Determine the [x, y] coordinate at the center of the cell enclosing the given text.  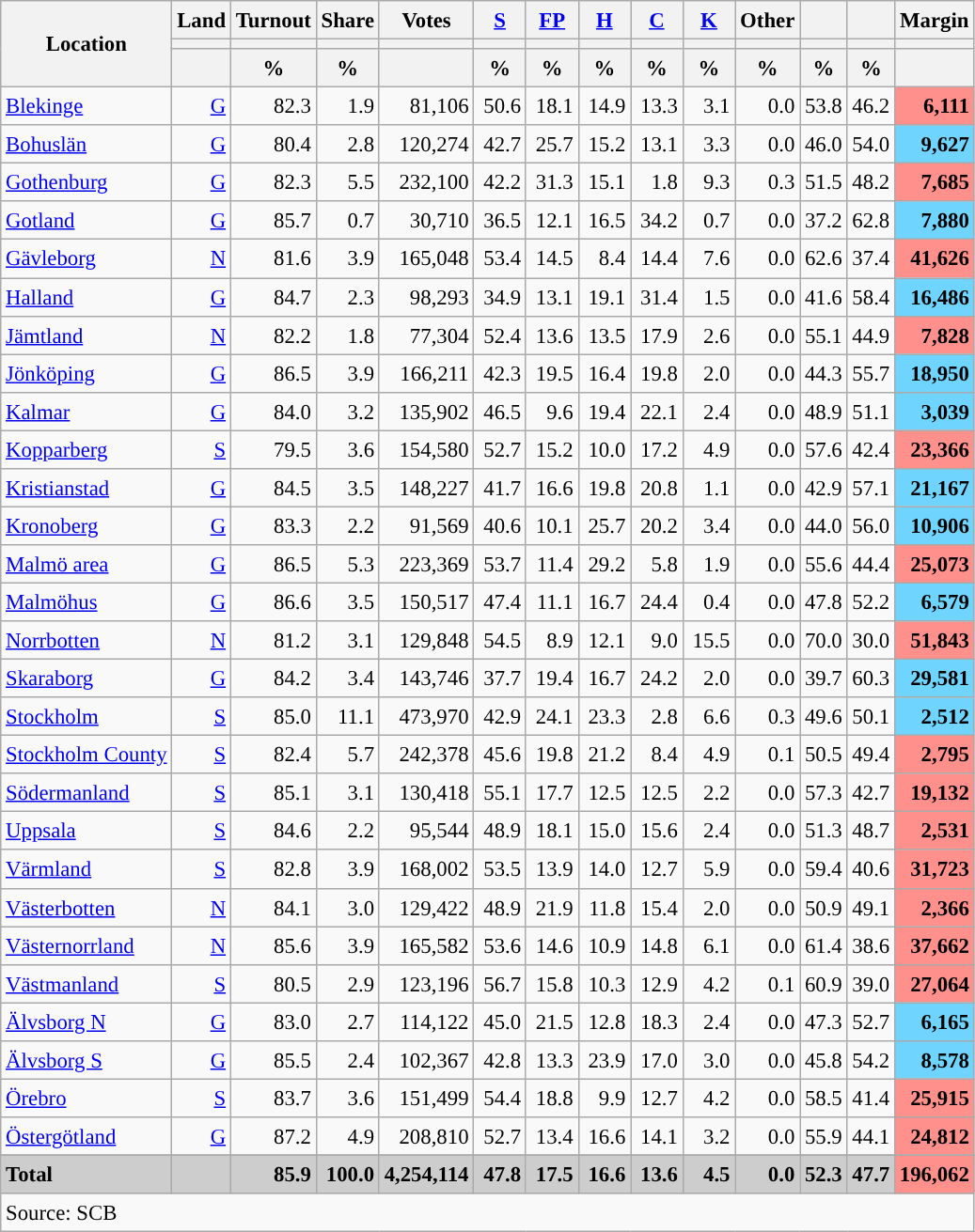
14.6 [552, 945]
7.6 [709, 259]
47.3 [824, 1022]
82.8 [273, 870]
2,512 [935, 716]
Other [767, 21]
135,902 [426, 412]
165,582 [426, 945]
10.3 [605, 983]
6,165 [935, 1022]
31.3 [552, 182]
5.8 [657, 564]
0.4 [709, 601]
51.3 [824, 831]
9.9 [605, 1098]
166,211 [426, 374]
51,843 [935, 641]
10.0 [605, 449]
168,002 [426, 870]
48.2 [871, 182]
29.2 [605, 564]
85.7 [273, 220]
16,486 [935, 297]
Kopparberg [86, 449]
5.5 [348, 182]
39.7 [824, 678]
H [605, 21]
50.9 [824, 908]
Kalmar [86, 412]
129,848 [426, 641]
13.9 [552, 870]
196,062 [935, 1175]
83.3 [273, 526]
54.5 [500, 641]
57.6 [824, 449]
150,517 [426, 601]
1.1 [709, 489]
6,111 [935, 107]
44.4 [871, 564]
37.7 [500, 678]
47.7 [871, 1175]
42.2 [500, 182]
Malmö area [86, 564]
21.5 [552, 1022]
2,366 [935, 908]
50.1 [871, 716]
14.4 [657, 259]
14.0 [605, 870]
85.0 [273, 716]
102,367 [426, 1060]
41,626 [935, 259]
114,122 [426, 1022]
2.7 [348, 1022]
57.3 [824, 793]
24,812 [935, 1137]
17.5 [552, 1175]
19.5 [552, 374]
9.3 [709, 182]
56.7 [500, 983]
84.6 [273, 831]
2,531 [935, 831]
34.9 [500, 297]
57.1 [871, 489]
41.7 [500, 489]
77,304 [426, 335]
24.4 [657, 601]
19.1 [605, 297]
79.5 [273, 449]
14.9 [605, 107]
14.5 [552, 259]
15.5 [709, 641]
Älvsborg N [86, 1022]
44.1 [871, 1137]
98,293 [426, 297]
100.0 [348, 1175]
84.1 [273, 908]
9,627 [935, 145]
7,685 [935, 182]
51.5 [824, 182]
15.1 [605, 182]
130,418 [426, 793]
82.4 [273, 756]
45.8 [824, 1060]
Södermanland [86, 793]
Uppsala [86, 831]
21,167 [935, 489]
58.5 [824, 1098]
54.2 [871, 1060]
54.4 [500, 1098]
2,795 [935, 756]
9.6 [552, 412]
6.6 [709, 716]
18.8 [552, 1098]
42.8 [500, 1060]
208,810 [426, 1137]
52.4 [500, 335]
Land [201, 21]
Kristianstad [86, 489]
95,544 [426, 831]
Gävleborg [86, 259]
42.3 [500, 374]
30,710 [426, 220]
15.4 [657, 908]
Gothenburg [86, 182]
42.4 [871, 449]
44.9 [871, 335]
37,662 [935, 945]
38.6 [871, 945]
4,254,114 [426, 1175]
58.4 [871, 297]
15.6 [657, 831]
23.3 [605, 716]
27,064 [935, 983]
Östergötland [86, 1137]
11.4 [552, 564]
232,100 [426, 182]
59.4 [824, 870]
Västmanland [86, 983]
148,227 [426, 489]
Jämtland [86, 335]
70.0 [824, 641]
48.7 [871, 831]
37.2 [824, 220]
20.8 [657, 489]
143,746 [426, 678]
14.8 [657, 945]
55.9 [824, 1137]
Stockholm County [86, 756]
53.7 [500, 564]
49.4 [871, 756]
10,906 [935, 526]
Kronoberg [86, 526]
21.2 [605, 756]
61.4 [824, 945]
45.0 [500, 1022]
85.6 [273, 945]
5.7 [348, 756]
85.9 [273, 1175]
Blekinge [86, 107]
Bohuslän [86, 145]
242,378 [426, 756]
46.2 [871, 107]
Location [86, 44]
7,880 [935, 220]
55.6 [824, 564]
41.6 [824, 297]
6,579 [935, 601]
120,274 [426, 145]
53.4 [500, 259]
20.2 [657, 526]
8,578 [935, 1060]
13.4 [552, 1137]
60.3 [871, 678]
60.9 [824, 983]
12.9 [657, 983]
34.2 [657, 220]
41.4 [871, 1098]
24.2 [657, 678]
12.8 [605, 1022]
44.0 [824, 526]
55.7 [871, 374]
85.5 [273, 1060]
25,073 [935, 564]
16.5 [605, 220]
36.5 [500, 220]
18.3 [657, 1022]
2.6 [709, 335]
8.9 [552, 641]
Votes [426, 21]
5.9 [709, 870]
31.4 [657, 297]
44.3 [824, 374]
3.3 [709, 145]
Stockholm [86, 716]
10.9 [605, 945]
Jönköping [86, 374]
37.4 [871, 259]
Älvsborg S [86, 1060]
81,106 [426, 107]
91,569 [426, 526]
83.0 [273, 1022]
84.2 [273, 678]
Total [86, 1175]
50.6 [500, 107]
15.8 [552, 983]
51.1 [871, 412]
2.3 [348, 297]
C [657, 21]
86.6 [273, 601]
165,048 [426, 259]
17.9 [657, 335]
473,970 [426, 716]
53.5 [500, 870]
7,828 [935, 335]
6.1 [709, 945]
Norrbotten [86, 641]
FP [552, 21]
17.0 [657, 1060]
13.5 [605, 335]
2.9 [348, 983]
46.0 [824, 145]
11.8 [605, 908]
Halland [86, 297]
84.5 [273, 489]
Värmland [86, 870]
5.3 [348, 564]
22.1 [657, 412]
49.6 [824, 716]
53.6 [500, 945]
14.1 [657, 1137]
31,723 [935, 870]
21.9 [552, 908]
39.0 [871, 983]
29,581 [935, 678]
81.6 [273, 259]
1.5 [709, 297]
83.7 [273, 1098]
3,039 [935, 412]
52.3 [824, 1175]
30.0 [871, 641]
50.5 [824, 756]
15.0 [605, 831]
K [709, 21]
Share [348, 21]
82.2 [273, 335]
Västernorrland [86, 945]
Västerbotten [86, 908]
Gotland [86, 220]
81.2 [273, 641]
54.0 [871, 145]
23.9 [605, 1060]
Malmöhus [86, 601]
17.2 [657, 449]
53.8 [824, 107]
129,422 [426, 908]
151,499 [426, 1098]
Source: SCB [487, 1212]
123,196 [426, 983]
47.4 [500, 601]
Örebro [86, 1098]
62.6 [824, 259]
46.5 [500, 412]
17.7 [552, 793]
80.4 [273, 145]
4.5 [709, 1175]
49.1 [871, 908]
Skaraborg [86, 678]
Turnout [273, 21]
23,366 [935, 449]
85.1 [273, 793]
45.6 [500, 756]
18,950 [935, 374]
25,915 [935, 1098]
19,132 [935, 793]
56.0 [871, 526]
62.8 [871, 220]
80.5 [273, 983]
223,369 [426, 564]
84.7 [273, 297]
9.0 [657, 641]
52.2 [871, 601]
16.4 [605, 374]
10.1 [552, 526]
Margin [935, 21]
24.1 [552, 716]
84.0 [273, 412]
154,580 [426, 449]
87.2 [273, 1137]
